Determine the [X, Y] coordinate at the center of the cell enclosing the given text.  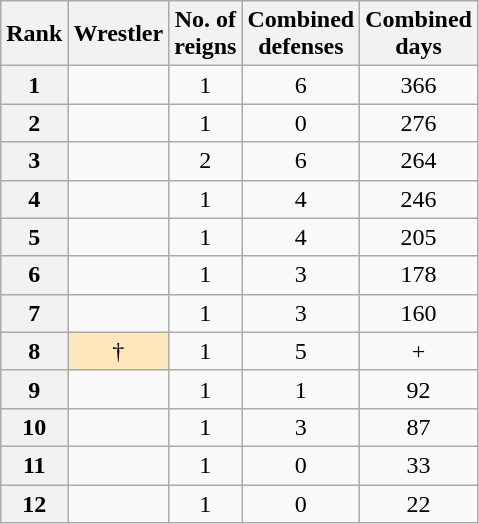
264 [419, 161]
33 [419, 465]
205 [419, 237]
366 [419, 85]
9 [34, 389]
160 [419, 313]
Combineddays [419, 34]
8 [34, 351]
11 [34, 465]
Combineddefenses [301, 34]
10 [34, 427]
+ [419, 351]
Wrestler [118, 34]
No. ofreigns [206, 34]
92 [419, 389]
87 [419, 427]
178 [419, 275]
276 [419, 123]
246 [419, 199]
Rank [34, 34]
7 [34, 313]
12 [34, 503]
22 [419, 503]
† [118, 351]
